Output the (X, Y) coordinate of the center of the cell containing the given text.  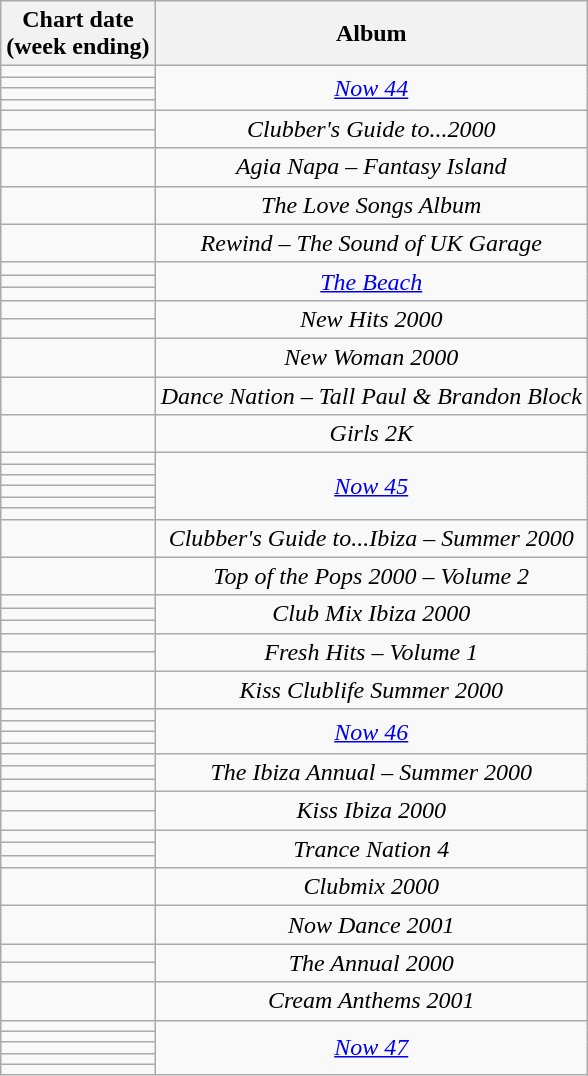
Kiss Clublife Summer 2000 (371, 690)
Clubber's Guide to...Ibiza – Summer 2000 (371, 538)
The Ibiza Annual – Summer 2000 (371, 773)
Trance Nation 4 (371, 849)
Clubber's Guide to...2000 (371, 129)
New Woman 2000 (371, 357)
The Love Songs Album (371, 205)
Now 45 (371, 486)
Top of the Pops 2000 – Volume 2 (371, 576)
Kiss Ibiza 2000 (371, 811)
Girls 2K (371, 434)
Chart date(week ending) (78, 34)
Album (371, 34)
Now Dance 2001 (371, 925)
New Hits 2000 (371, 319)
Clubmix 2000 (371, 887)
Now 47 (371, 1048)
Rewind – The Sound of UK Garage (371, 243)
The Annual 2000 (371, 963)
The Beach (371, 281)
Dance Nation – Tall Paul & Brandon Block (371, 395)
Fresh Hits – Volume 1 (371, 652)
Now 44 (371, 88)
Agia Napa – Fantasy Island (371, 167)
Club Mix Ibiza 2000 (371, 614)
Cream Anthems 2001 (371, 1001)
Now 46 (371, 731)
